Scan for the cell matching the given text and deliver its [X, Y] coordinate at center. 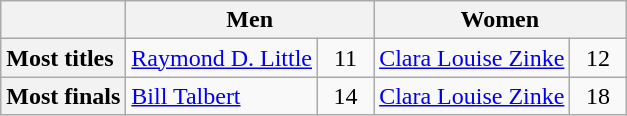
Most titles [64, 58]
18 [598, 96]
Bill Talbert [222, 96]
Most finals [64, 96]
12 [598, 58]
11 [346, 58]
Raymond D. Little [222, 58]
Women [500, 20]
Men [250, 20]
14 [346, 96]
